Return (X, Y) of the center of cell containing provided text 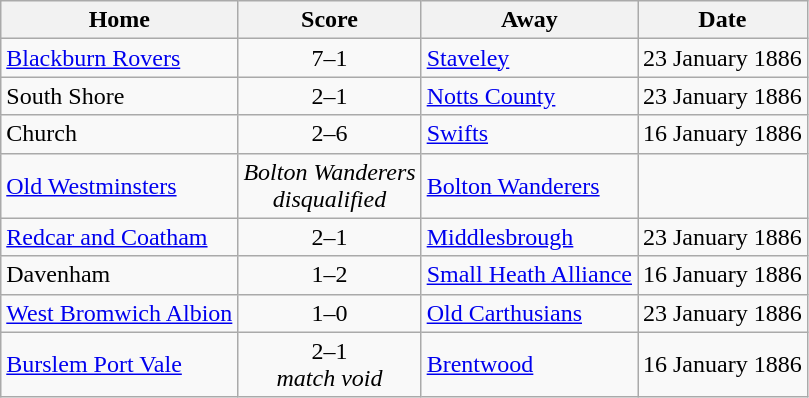
Old Carthusians (529, 313)
Date (723, 20)
Swifts (529, 134)
Brentwood (529, 364)
Staveley (529, 58)
Bolton Wanderers (529, 186)
Notts County (529, 96)
Middlesbrough (529, 237)
Davenham (120, 275)
South Shore (120, 96)
Church (120, 134)
Blackburn Rovers (120, 58)
West Bromwich Albion (120, 313)
Small Heath Alliance (529, 275)
2–1match void (330, 364)
Away (529, 20)
2–6 (330, 134)
Bolton Wanderersdisqualified (330, 186)
Score (330, 20)
Redcar and Coatham (120, 237)
Home (120, 20)
1–2 (330, 275)
7–1 (330, 58)
1–0 (330, 313)
Old Westminsters (120, 186)
Burslem Port Vale (120, 364)
